For the text-containing cell, return its midpoint in (X, Y) coordinate format. 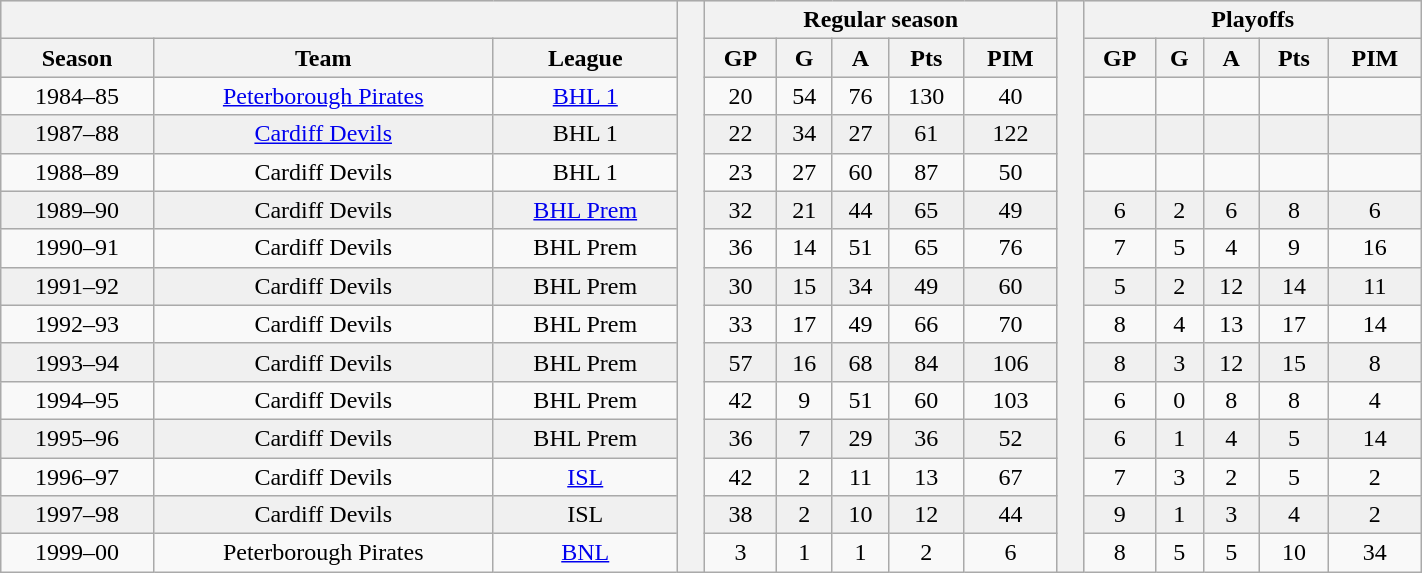
0 (1179, 400)
1990–91 (78, 248)
70 (1010, 324)
League (585, 58)
Season (78, 58)
61 (927, 134)
20 (740, 96)
1994–95 (78, 400)
1997–98 (78, 515)
38 (740, 515)
21 (804, 210)
67 (1010, 477)
Playoffs (1252, 20)
Team (323, 58)
Regular season (881, 20)
30 (740, 286)
122 (1010, 134)
1999–00 (78, 553)
1984–85 (78, 96)
87 (927, 172)
54 (804, 96)
1996–97 (78, 477)
106 (1010, 362)
33 (740, 324)
32 (740, 210)
1993–94 (78, 362)
40 (1010, 96)
BNL (585, 553)
23 (740, 172)
50 (1010, 172)
84 (927, 362)
1992–93 (78, 324)
68 (860, 362)
103 (1010, 400)
57 (740, 362)
1989–90 (78, 210)
1991–92 (78, 286)
22 (740, 134)
1988–89 (78, 172)
130 (927, 96)
52 (1010, 438)
1987–88 (78, 134)
29 (860, 438)
1995–96 (78, 438)
66 (927, 324)
